Locate the cell with the specified text and output its [x, y] center coordinate. 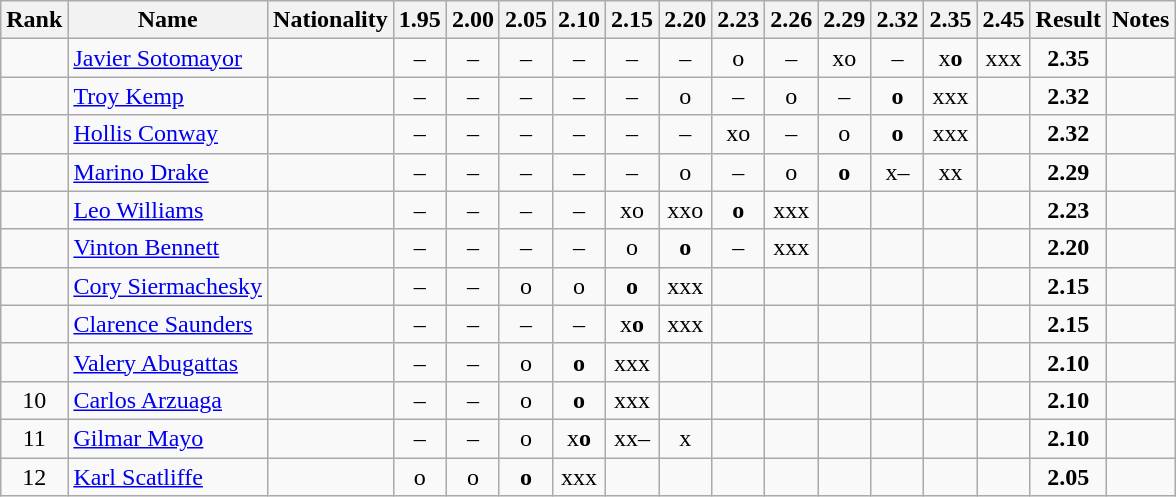
Leo Williams [168, 210]
x– [898, 172]
1.95 [420, 20]
Clarence Saunders [168, 324]
Name [168, 20]
Javier Sotomayor [168, 58]
Rank [34, 20]
2.00 [472, 20]
2.26 [792, 20]
Notes [1140, 20]
Troy Kemp [168, 96]
Carlos Arzuaga [168, 400]
Nationality [331, 20]
Cory Siermachesky [168, 286]
Gilmar Mayo [168, 438]
Valery Abugattas [168, 362]
Marino Drake [168, 172]
12 [34, 477]
xxo [686, 210]
2.45 [1004, 20]
xx– [632, 438]
11 [34, 438]
Karl Scatliffe [168, 477]
x [686, 438]
xx [950, 172]
Hollis Conway [168, 134]
10 [34, 400]
Result [1068, 20]
Vinton Bennett [168, 248]
